Locate the cell with the specified text and output its (X, Y) center coordinate. 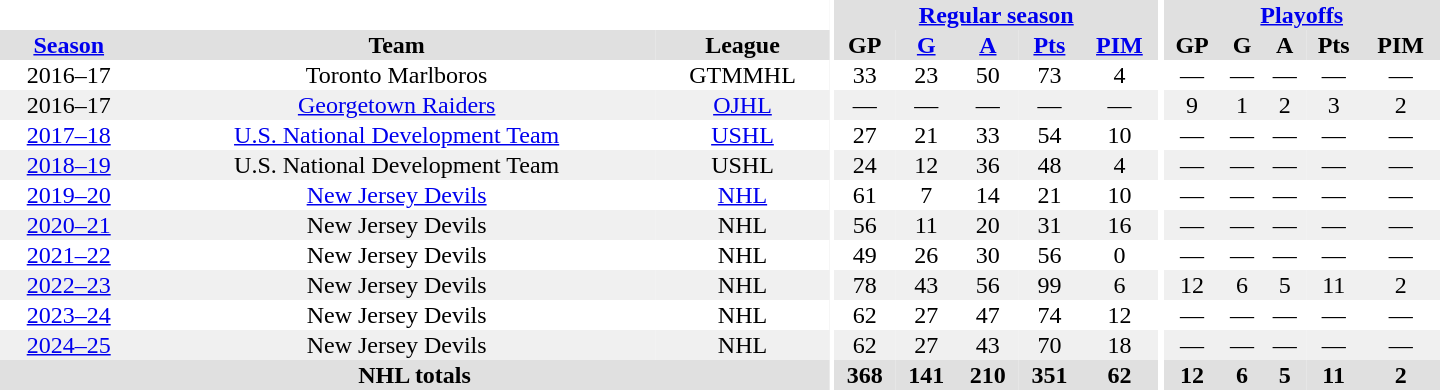
7 (926, 195)
2021–22 (68, 255)
2020–21 (68, 225)
2023–24 (68, 315)
2017–18 (68, 135)
47 (988, 315)
54 (1050, 135)
2019–20 (68, 195)
Team (396, 45)
14 (988, 195)
2024–25 (68, 345)
30 (988, 255)
50 (988, 75)
Toronto Marlboros (396, 75)
26 (926, 255)
70 (1050, 345)
351 (1050, 375)
20 (988, 225)
36 (988, 165)
16 (1119, 225)
24 (865, 165)
3 (1334, 105)
1 (1242, 105)
GTMMHL (742, 75)
74 (1050, 315)
9 (1192, 105)
2022–23 (68, 285)
League (742, 45)
141 (926, 375)
78 (865, 285)
0 (1119, 255)
Regular season (996, 15)
61 (865, 195)
Playoffs (1302, 15)
Season (68, 45)
73 (1050, 75)
2018–19 (68, 165)
48 (1050, 165)
OJHL (742, 105)
368 (865, 375)
23 (926, 75)
99 (1050, 285)
31 (1050, 225)
210 (988, 375)
18 (1119, 345)
NHL totals (414, 375)
49 (865, 255)
Georgetown Raiders (396, 105)
